Scan for the cell matching the given text and deliver its [X, Y] coordinate at center. 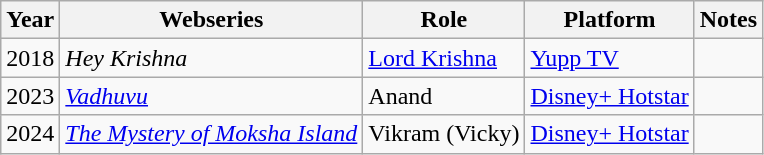
2024 [30, 134]
Hey Krishna [212, 58]
Vadhuvu [212, 96]
Anand [444, 96]
Vikram (Vicky) [444, 134]
Year [30, 20]
Notes [728, 20]
Platform [610, 20]
Webseries [212, 20]
Role [444, 20]
2018 [30, 58]
2023 [30, 96]
Yupp TV [610, 58]
The Mystery of Moksha Island [212, 134]
Lord Krishna [444, 58]
